Identify which cell holds the provided text, then report its (X, Y) central coordinate. 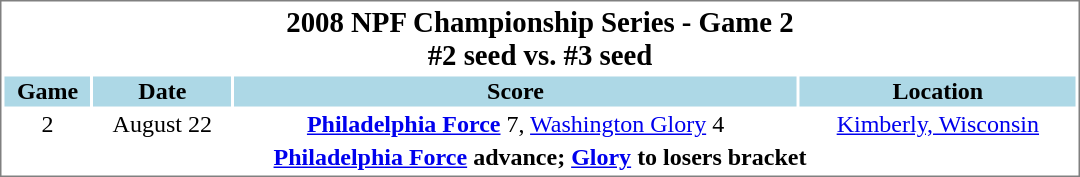
Location (938, 91)
Date (162, 91)
Score (516, 91)
Philadelphia Force 7, Washington Glory 4 (516, 125)
Kimberly, Wisconsin (938, 125)
Game (47, 91)
2 (47, 125)
August 22 (162, 125)
Philadelphia Force advance; Glory to losers bracket (540, 157)
2008 NPF Championship Series - Game 2#2 seed vs. #3 seed (540, 38)
